Detect which cell encompasses the target text, then output its [x, y] center coordinate. 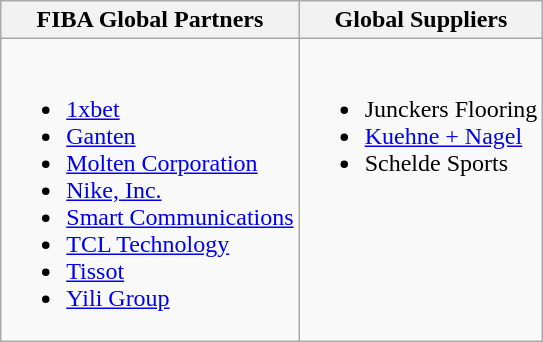
1xbetGantenMolten CorporationNike, Inc.Smart CommunicationsTCL TechnologyTissotYili Group [150, 190]
FIBA Global Partners [150, 20]
Junckers FlooringKuehne + NagelSchelde Sports [421, 190]
Global Suppliers [421, 20]
